Capture the cell that displays the provided text and extract its [X, Y] central coordinate. 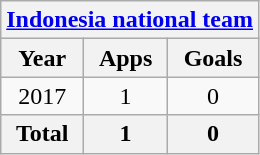
Goals [214, 58]
Year [42, 58]
2017 [42, 96]
Total [42, 134]
Apps [126, 58]
Indonesia national team [130, 20]
